Locate the cell with the specified text and output its (x, y) center coordinate. 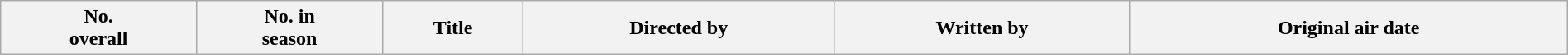
No.overall (99, 28)
No. inseason (289, 28)
Written by (982, 28)
Title (453, 28)
Original air date (1348, 28)
Directed by (678, 28)
